Identify which cell holds the provided text, then report its [x, y] central coordinate. 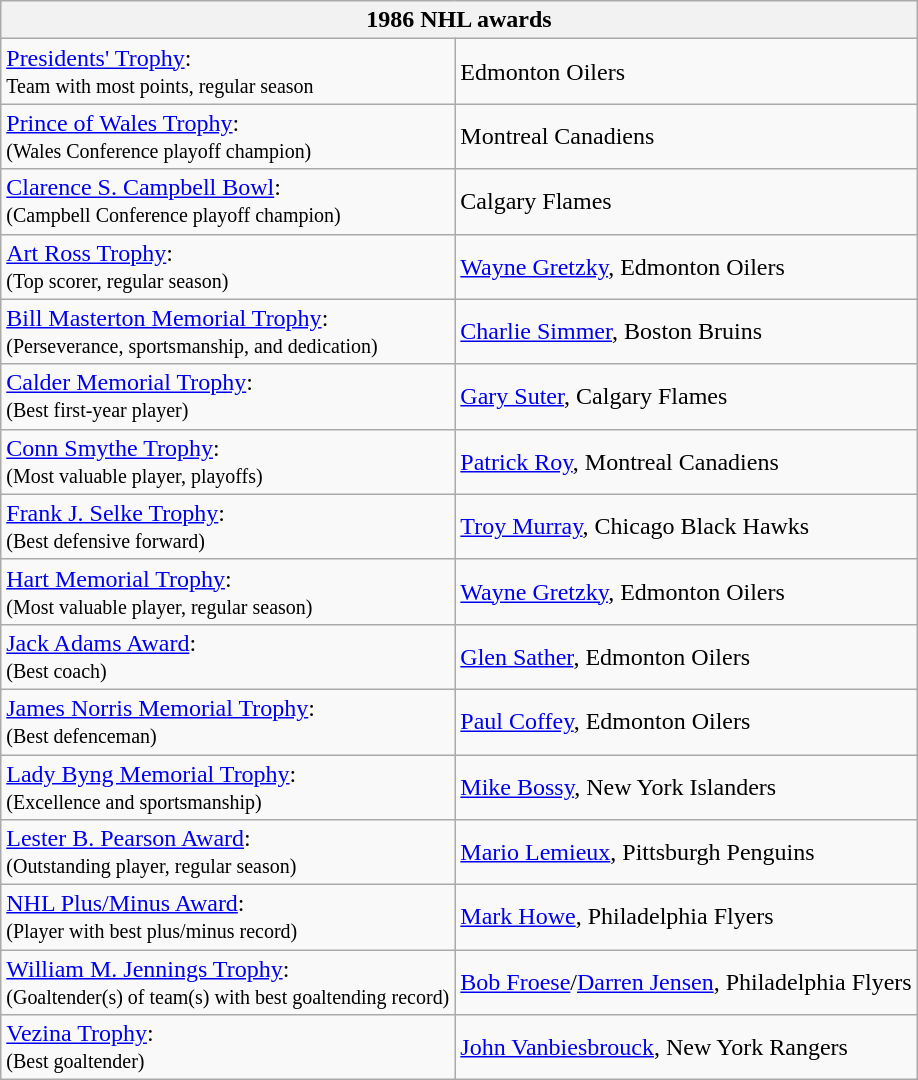
Lester B. Pearson Award:(Outstanding player, regular season) [228, 852]
Presidents' Trophy:Team with most points, regular season [228, 72]
Edmonton Oilers [686, 72]
Conn Smythe Trophy:(Most valuable player, playoffs) [228, 462]
Patrick Roy, Montreal Canadiens [686, 462]
William M. Jennings Trophy:(Goaltender(s) of team(s) with best goaltending record) [228, 982]
1986 NHL awards [459, 20]
Lady Byng Memorial Trophy:(Excellence and sportsmanship) [228, 786]
Bill Masterton Memorial Trophy:(Perseverance, sportsmanship, and dedication) [228, 332]
Mike Bossy, New York Islanders [686, 786]
Prince of Wales Trophy:(Wales Conference playoff champion) [228, 136]
Frank J. Selke Trophy:(Best defensive forward) [228, 526]
Clarence S. Campbell Bowl:(Campbell Conference playoff champion) [228, 202]
Paul Coffey, Edmonton Oilers [686, 722]
Troy Murray, Chicago Black Hawks [686, 526]
Art Ross Trophy:(Top scorer, regular season) [228, 266]
Montreal Canadiens [686, 136]
Glen Sather, Edmonton Oilers [686, 656]
Calder Memorial Trophy:(Best first-year player) [228, 396]
Calgary Flames [686, 202]
Mark Howe, Philadelphia Flyers [686, 918]
John Vanbiesbrouck, New York Rangers [686, 1048]
NHL Plus/Minus Award:(Player with best plus/minus record) [228, 918]
Mario Lemieux, Pittsburgh Penguins [686, 852]
Gary Suter, Calgary Flames [686, 396]
Vezina Trophy:(Best goaltender) [228, 1048]
Charlie Simmer, Boston Bruins [686, 332]
Hart Memorial Trophy:(Most valuable player, regular season) [228, 592]
Jack Adams Award:(Best coach) [228, 656]
James Norris Memorial Trophy:(Best defenceman) [228, 722]
Bob Froese/Darren Jensen, Philadelphia Flyers [686, 982]
